Pinpoint the cell where the given text exists, returning its (X, Y) midpoint coordinate. 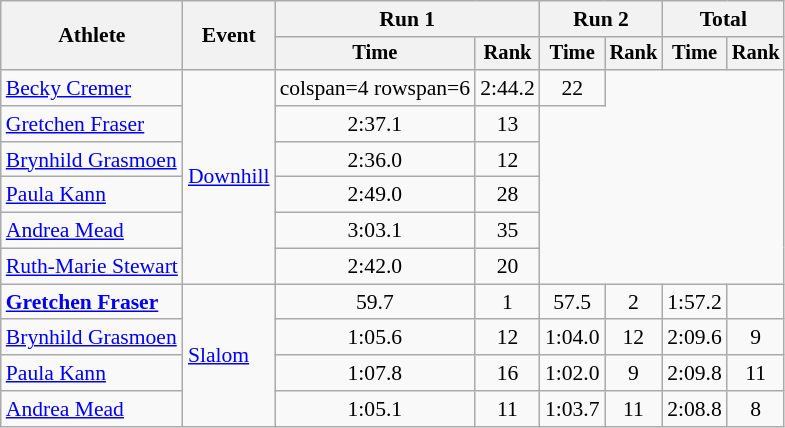
Ruth-Marie Stewart (92, 267)
2 (634, 302)
2:36.0 (376, 160)
13 (508, 124)
1 (508, 302)
2:09.6 (694, 338)
1:02.0 (572, 373)
28 (508, 195)
1:05.1 (376, 409)
35 (508, 231)
2:08.8 (694, 409)
Run 1 (408, 19)
8 (756, 409)
16 (508, 373)
3:03.1 (376, 231)
colspan=4 rowspan=6 (376, 88)
2:09.8 (694, 373)
Run 2 (601, 19)
2:37.1 (376, 124)
Becky Cremer (92, 88)
59.7 (376, 302)
Athlete (92, 36)
Event (229, 36)
22 (572, 88)
2:49.0 (376, 195)
Total (723, 19)
2:42.0 (376, 267)
1:05.6 (376, 338)
57.5 (572, 302)
1:04.0 (572, 338)
Slalom (229, 355)
1:03.7 (572, 409)
2:44.2 (508, 88)
Downhill (229, 177)
20 (508, 267)
1:57.2 (694, 302)
1:07.8 (376, 373)
